Locate the cell with the specified text and output its (x, y) center coordinate. 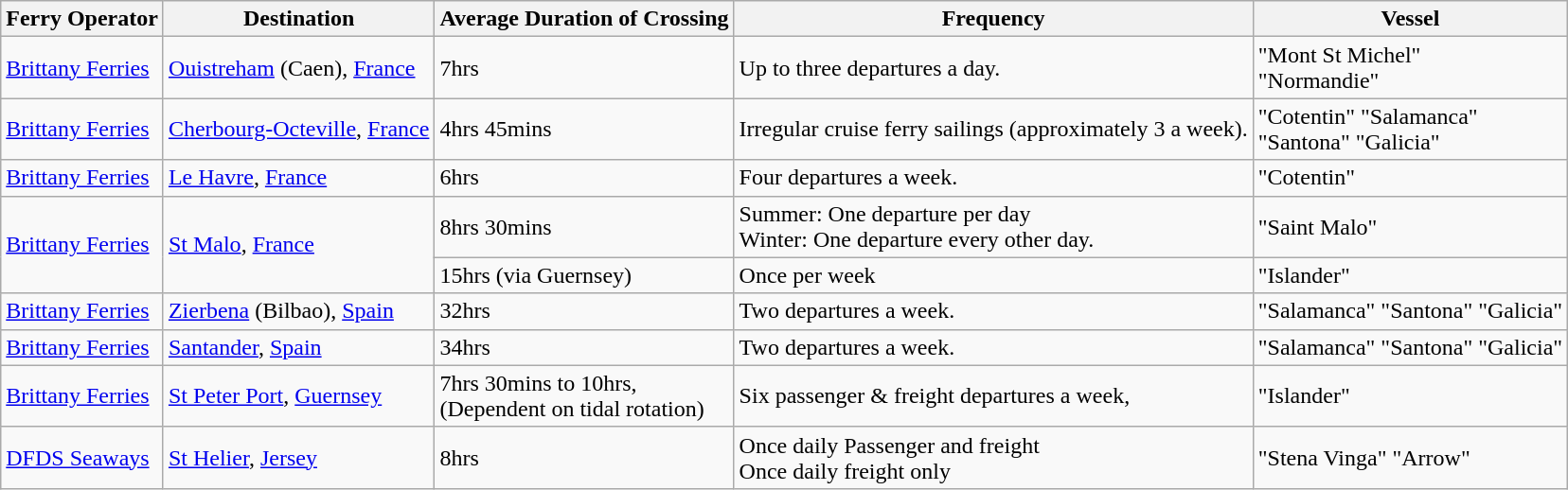
7hrs 30mins to 10hrs,(Dependent on tidal rotation) (584, 395)
Ferry Operator (82, 19)
Vessel (1410, 19)
Once per week (993, 275)
Average Duration of Crossing (584, 19)
Six passenger & freight departures a week, (993, 395)
Summer: One departure per dayWinter: One departure every other day. (993, 227)
32hrs (584, 311)
8hrs (584, 458)
34hrs (584, 347)
"Cotentin" (1410, 178)
DFDS Seaways (82, 458)
"Stena Vinga" "Arrow" (1410, 458)
4hrs 45mins (584, 129)
St Helier, Jersey (299, 458)
Four departures a week. (993, 178)
8hrs 30mins (584, 227)
"Mont St Michel""Normandie" (1410, 68)
Santander, Spain (299, 347)
Le Havre, France (299, 178)
Irregular cruise ferry sailings (approximately 3 a week). (993, 129)
Destination (299, 19)
"Saint Malo" (1410, 227)
Cherbourg-Octeville, France (299, 129)
Up to three departures a day. (993, 68)
St Peter Port, Guernsey (299, 395)
6hrs (584, 178)
St Malo, France (299, 244)
Zierbena (Bilbao), Spain (299, 311)
"Cotentin" "Salamanca""Santona" "Galicia" (1410, 129)
7hrs (584, 68)
Once daily Passenger and freightOnce daily freight only (993, 458)
Ouistreham (Caen), France (299, 68)
Frequency (993, 19)
15hrs (via Guernsey) (584, 275)
